Detect which cell encompasses the target text, then output its (x, y) center coordinate. 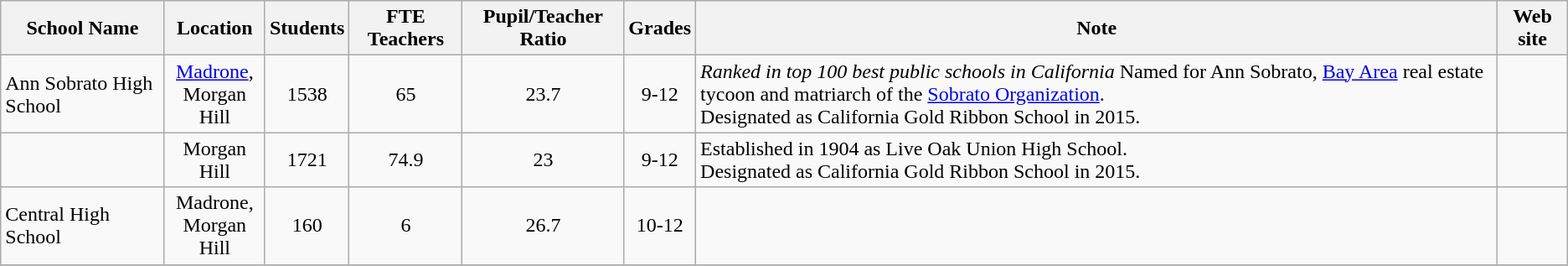
Established in 1904 as Live Oak Union High School.Designated as California Gold Ribbon School in 2015. (1097, 159)
6 (405, 226)
65 (405, 94)
23 (543, 159)
Students (307, 29)
10-12 (660, 226)
Central High School (82, 226)
1721 (307, 159)
School Name (82, 29)
Grades (660, 29)
FTE Teachers (405, 29)
26.7 (543, 226)
Morgan Hill (214, 159)
74.9 (405, 159)
Note (1097, 29)
23.7 (543, 94)
Location (214, 29)
Pupil/Teacher Ratio (543, 29)
Web site (1533, 29)
1538 (307, 94)
Ann Sobrato High School (82, 94)
160 (307, 226)
